Determine the [x, y] coordinate at the center of the cell enclosing the given text.  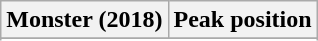
Monster (2018) [84, 20]
Peak position [242, 20]
